Output the [X, Y] coordinate of the center of the cell containing the given text.  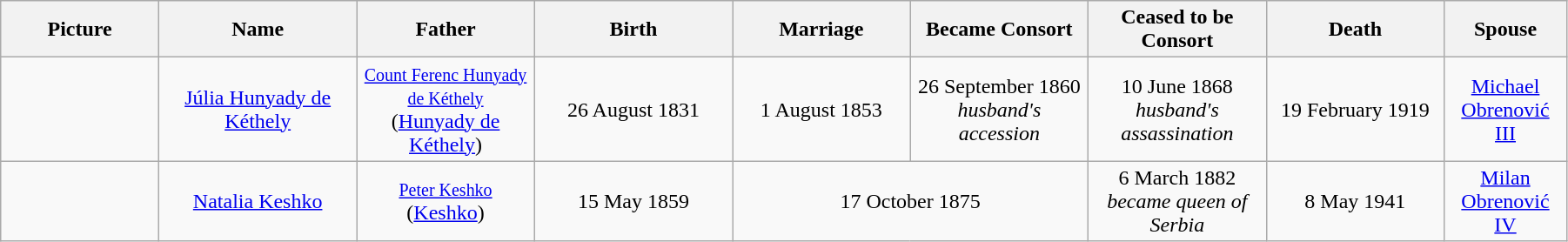
Natalia Keshko [258, 201]
Peter Keshko(Keshko) [446, 201]
8 May 1941 [1356, 201]
Picture [80, 30]
17 October 1875 [910, 201]
19 February 1919 [1356, 110]
Count Ferenc Hunyady de Kéthely(Hunyady de Kéthely) [446, 110]
15 May 1859 [633, 201]
10 June 1868husband's assassination [1178, 110]
6 March 1882became queen of Serbia [1178, 201]
Death [1356, 30]
26 September 1860husband's accession [999, 110]
1 August 1853 [821, 110]
Milan Obrenović IV [1505, 201]
Birth [633, 30]
Ceased to be Consort [1178, 30]
26 August 1831 [633, 110]
Spouse [1505, 30]
Father [446, 30]
Became Consort [999, 30]
Júlia Hunyady de Kéthely [258, 110]
Marriage [821, 30]
Michael Obrenović III [1505, 110]
Name [258, 30]
